Extract the (X, Y) coordinate from the center of the cell holding the provided text.  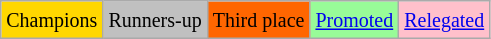
Champions (52, 20)
Third place (258, 20)
Relegated (444, 20)
Promoted (354, 20)
Runners-up (155, 20)
